Extract the [X, Y] coordinate from the center of the cell holding the provided text.  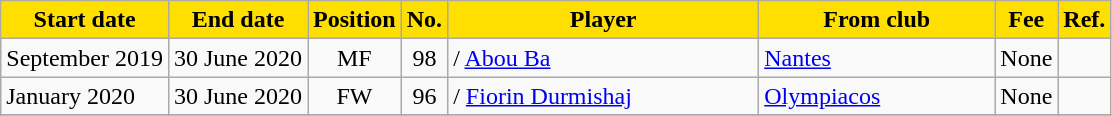
98 [424, 58]
/ Abou Ba [604, 58]
Nantes [877, 58]
From club [877, 20]
FW [355, 96]
/ Fiorin Durmishaj [604, 96]
MF [355, 58]
Fee [1026, 20]
January 2020 [85, 96]
Olympiacos [877, 96]
Start date [85, 20]
Ref. [1084, 20]
End date [238, 20]
September 2019 [85, 58]
96 [424, 96]
No. [424, 20]
Position [355, 20]
Player [604, 20]
